Identify which cell holds the provided text, then report its (x, y) central coordinate. 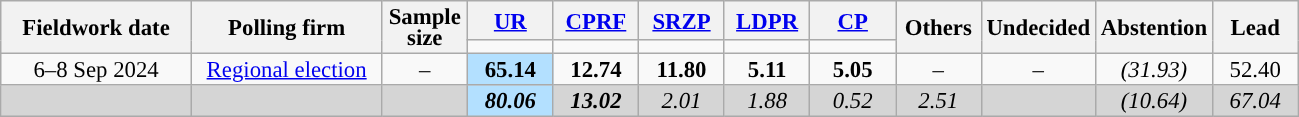
(10.64) (1154, 101)
12.74 (596, 70)
1.88 (767, 101)
Lead (1255, 28)
Regional election (286, 70)
65.14 (511, 70)
2.01 (682, 101)
6–8 Sep 2024 (96, 70)
52.40 (1255, 70)
80.06 (511, 101)
67.04 (1255, 101)
Others (939, 28)
5.11 (767, 70)
UR (511, 20)
LDPR (767, 20)
Polling firm (286, 28)
SRZP (682, 20)
CP (853, 20)
5.05 (853, 70)
Fieldwork date (96, 28)
11.80 (682, 70)
0.52 (853, 101)
13.02 (596, 101)
(31.93) (1154, 70)
Undecided (1038, 28)
Abstention (1154, 28)
Samplesize (425, 28)
2.51 (939, 101)
CPRF (596, 20)
